Return (X, Y) of the center of cell containing provided text 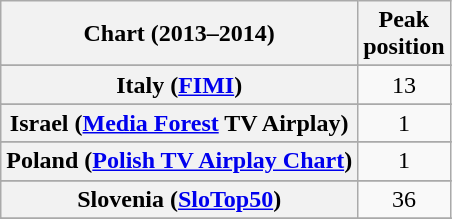
Chart (2013–2014) (180, 34)
Israel (Media Forest TV Airplay) (180, 123)
13 (404, 85)
Peakposition (404, 34)
36 (404, 199)
Italy (FIMI) (180, 85)
Slovenia (SloTop50) (180, 199)
Poland (Polish TV Airplay Chart) (180, 161)
